Output the (X, Y) coordinate of the center of the cell containing the given text.  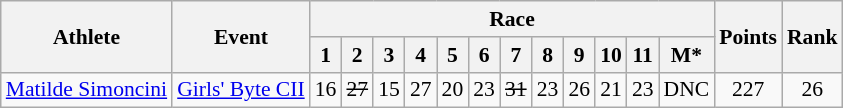
Girls' Byte CII (241, 90)
Matilde Simoncini (86, 90)
Points (748, 36)
227 (748, 90)
Event (241, 36)
20 (453, 90)
4 (421, 55)
11 (643, 55)
DNC (687, 90)
10 (611, 55)
15 (389, 90)
1 (326, 55)
9 (579, 55)
7 (516, 55)
31 (516, 90)
3 (389, 55)
5 (453, 55)
Rank (812, 36)
8 (548, 55)
6 (484, 55)
M* (687, 55)
21 (611, 90)
Athlete (86, 36)
Race (512, 19)
16 (326, 90)
2 (357, 55)
